Return [X, Y] of the center of cell containing provided text 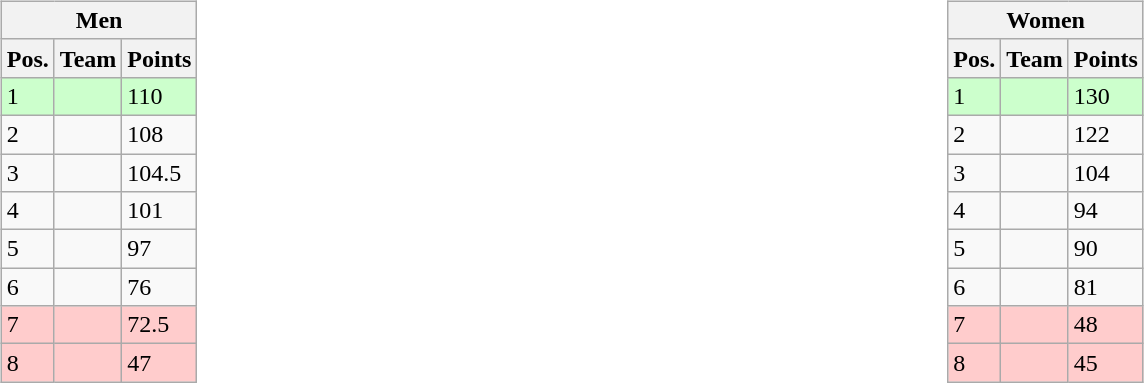
72.5 [160, 325]
Men [99, 20]
94 [1106, 211]
110 [160, 96]
Women [1046, 20]
48 [1106, 325]
81 [1106, 287]
122 [1106, 134]
130 [1106, 96]
108 [160, 134]
45 [1106, 363]
101 [160, 211]
76 [160, 287]
97 [160, 249]
90 [1106, 249]
47 [160, 363]
104 [1106, 173]
104.5 [160, 173]
